Output the [X, Y] coordinate of the center of the cell containing the given text.  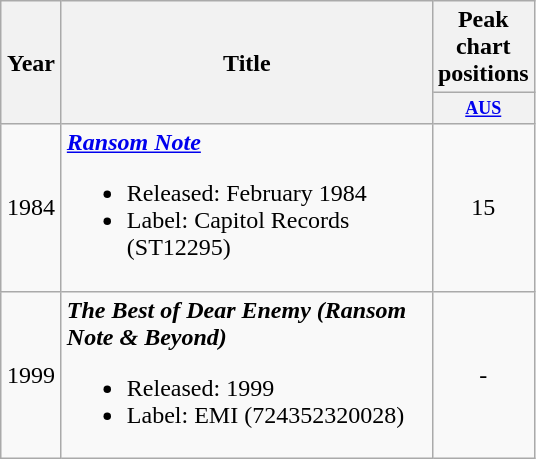
AUS [483, 108]
Peak chart positions [483, 47]
Ransom NoteReleased: February 1984Label: Capitol Records (ST12295) [246, 208]
Year [32, 62]
1999 [32, 374]
The Best of Dear Enemy (Ransom Note & Beyond)Released: 1999Label: EMI (724352320028) [246, 374]
- [483, 374]
15 [483, 208]
Title [246, 62]
1984 [32, 208]
